Provide the (x, y) coordinate of the cell's center where the given text is located.  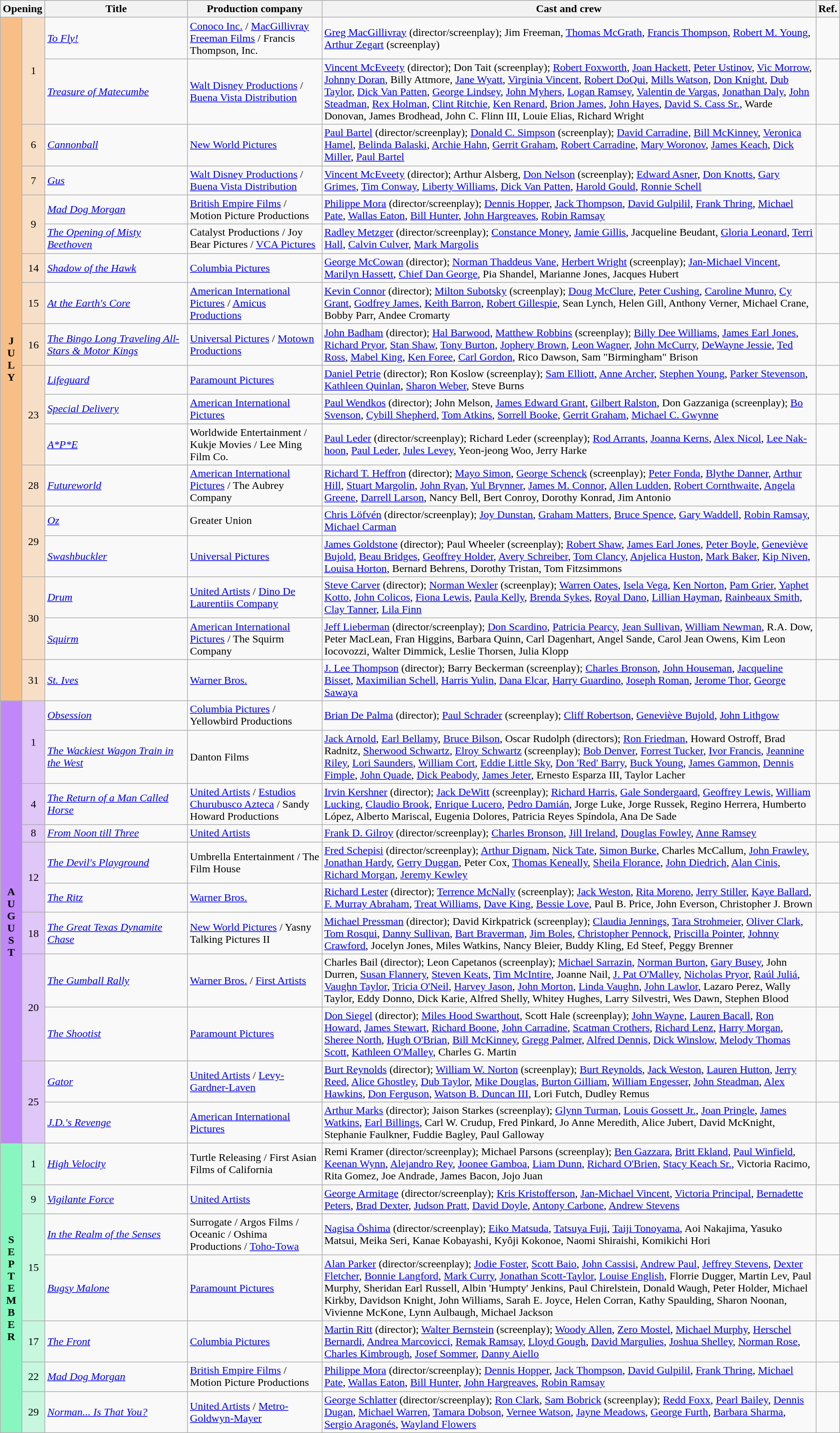
4 (33, 804)
The Bingo Long Traveling All-Stars & Motor Kings (116, 344)
Turtle Releasing / First Asian Films of California (255, 1164)
Umbrella Entertainment / The Film House (255, 862)
23 (33, 415)
American International Pictures / Amicus Productions (255, 303)
Shadow of the Hawk (116, 268)
14 (33, 268)
United Artists / Levy-Gardner-Laven (255, 1081)
American International Pictures / The Squirm Company (255, 639)
AUGUST (12, 922)
United Artists / Metro-Goldwyn-Mayer (255, 1412)
Radley Metzger (director/screenplay); Constance Money, Jamie Gillis, Jacqueline Beudant, Gloria Leonard, Terri Hall, Calvin Culver, Mark Margolis (569, 239)
25 (33, 1102)
Chris Löfvén (director/screenplay); Joy Dunstan, Graham Matters, Bruce Spence, Gary Waddell, Robin Ramsay, Michael Carman (569, 521)
Surrogate / Argos Films / Oceanic / Oshima Productions / Toho-Towa (255, 1235)
18 (33, 933)
New World Pictures / Yasny Talking Pictures II (255, 933)
Lifeguard (116, 380)
The Devil's Playground (116, 862)
St. Ives (116, 680)
Greater Union (255, 521)
Obsession (116, 716)
20 (33, 1007)
8 (33, 833)
The Ritz (116, 898)
28 (33, 486)
17 (33, 1341)
Catalyst Productions / Joy Bear Pictures / VCA Pictures (255, 239)
J.D.'s Revenge (116, 1123)
Gus (116, 180)
The Return of a Man Called Horse (116, 804)
Title (116, 9)
16 (33, 344)
Bugsy Malone (116, 1288)
Production company (255, 9)
The Wackiest Wagon Train in the West (116, 757)
Danton Films (255, 757)
Cast and crew (569, 9)
The Opening of Misty Beethoven (116, 239)
Warner Bros. / First Artists (255, 980)
Cannonball (116, 145)
Frank D. Gilroy (director/screenplay); Charles Bronson, Jill Ireland, Douglas Fowley, Anne Ramsey (569, 833)
The Gumball Rally (116, 980)
The Front (116, 1341)
Futureworld (116, 486)
American International Pictures / The Aubrey Company (255, 486)
A*P*E (116, 444)
Columbia Pictures / Yellowbird Productions (255, 716)
New World Pictures (255, 145)
6 (33, 145)
31 (33, 680)
Worldwide Entertainment / Kukje Movies / Lee Ming Film Co. (255, 444)
From Noon till Three (116, 833)
Ref. (827, 9)
High Velocity (116, 1164)
United Artists / Estudios Churubusco Azteca / Sandy Howard Productions (255, 804)
Universal Pictures / Motown Productions (255, 344)
The Great Texas Dynamite Chase (116, 933)
30 (33, 618)
JULY (12, 359)
In the Realm of the Senses (116, 1235)
Swashbuckler (116, 556)
Special Delivery (116, 409)
United Artists / Dino De Laurentiis Company (255, 598)
Opening (22, 9)
To Fly! (116, 38)
At the Earth's Core (116, 303)
7 (33, 180)
Gator (116, 1081)
Greg MacGillivray (director/screenplay); Jim Freeman, Thomas McGrath, Francis Thompson, Robert M. Young, Arthur Zegart (screenplay) (569, 38)
The Shootist (116, 1033)
22 (33, 1376)
Universal Pictures (255, 556)
Brian De Palma (director); Paul Schrader (screenplay); Cliff Robertson, Geneviève Bujold, John Lithgow (569, 716)
Oz (116, 521)
Squirm (116, 639)
SEPTEMBER (12, 1288)
Vigilante Force (116, 1200)
Norman... Is That You? (116, 1412)
Drum (116, 598)
Treasure of Matecumbe (116, 92)
Conoco Inc. / MacGillivray Freeman Films / Francis Thompson, Inc. (255, 38)
12 (33, 877)
